For the text-containing cell, return its midpoint in (X, Y) coordinate format. 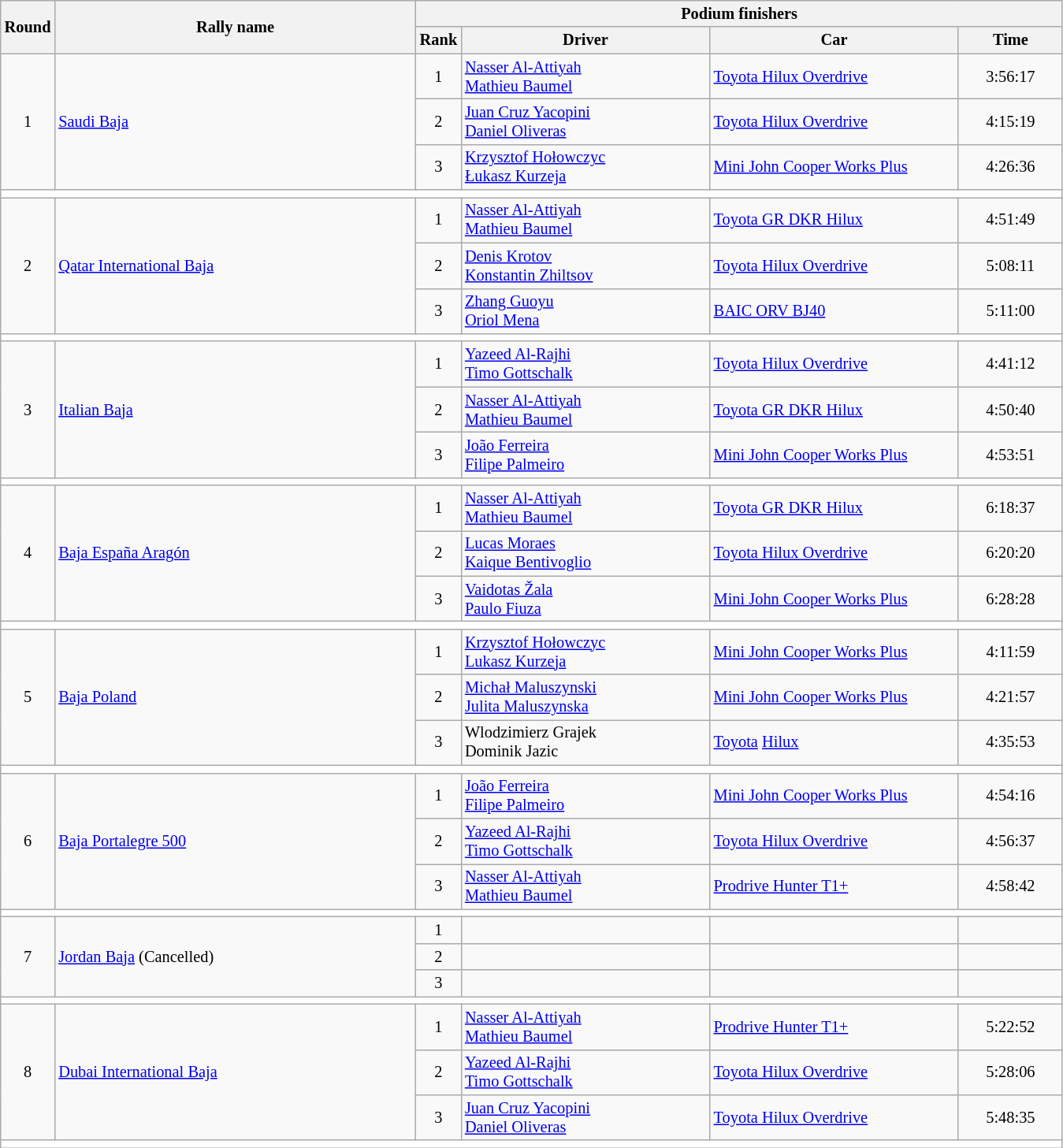
Podium finishers (739, 13)
Baja Poland (235, 697)
Dubai International Baja (235, 1072)
Toyota Hilux (834, 742)
5:28:06 (1010, 1072)
Michał Maluszynski Julita Maluszynska (585, 697)
Wlodzimierz Grajek Dominik Jazic (585, 742)
Time (1010, 40)
5:22:52 (1010, 1027)
4:50:40 (1010, 410)
BAIC ORV BJ40 (834, 311)
4:51:49 (1010, 220)
4 (28, 553)
Jordan Baja (Cancelled) (235, 957)
Qatar International Baja (235, 265)
5:11:00 (1010, 311)
Rally name (235, 27)
Italian Baja (235, 410)
4:21:57 (1010, 697)
Krzysztof Hołowczyc Łukasz Kurzeja (585, 167)
Baja España Aragón (235, 553)
4:54:16 (1010, 796)
4:11:59 (1010, 652)
Saudi Baja (235, 121)
Vaidotas Žala Paulo Fiuza (585, 599)
6:20:20 (1010, 553)
4:58:42 (1010, 886)
4:53:51 (1010, 455)
6:28:28 (1010, 599)
4:56:37 (1010, 841)
4:35:53 (1010, 742)
Baja Portalegre 500 (235, 841)
Zhang Guoyu Oriol Mena (585, 311)
4:15:19 (1010, 121)
Driver (585, 40)
8 (28, 1072)
5:08:11 (1010, 266)
Denis Krotov Konstantin Zhiltsov (585, 266)
Lucas Moraes Kaique Bentivoglio (585, 553)
5:48:35 (1010, 1117)
5 (28, 697)
Rank (438, 40)
7 (28, 957)
6:18:37 (1010, 508)
6 (28, 841)
4:26:36 (1010, 167)
3:56:17 (1010, 76)
4:41:12 (1010, 364)
Car (834, 40)
Round (28, 27)
Krzysztof Hołowczyc Lukasz Kurzeja (585, 652)
